Detect which cell encompasses the target text, then output its [x, y] center coordinate. 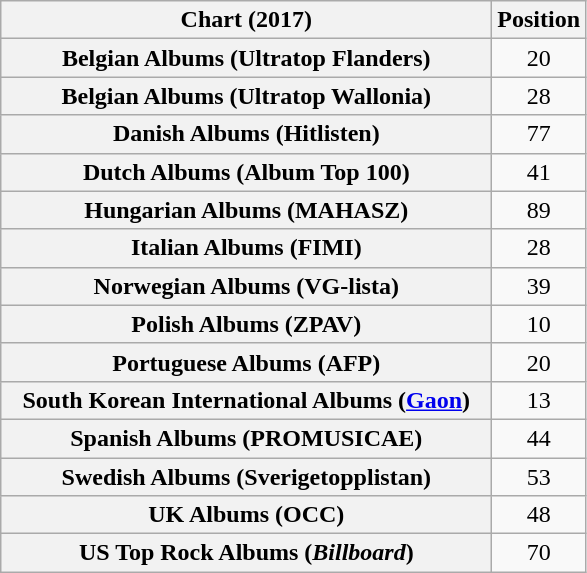
Chart (2017) [246, 20]
44 [539, 438]
US Top Rock Albums (Billboard) [246, 553]
Belgian Albums (Ultratop Wallonia) [246, 96]
Portuguese Albums (AFP) [246, 362]
Danish Albums (Hitlisten) [246, 134]
77 [539, 134]
Norwegian Albums (VG-lista) [246, 286]
Belgian Albums (Ultratop Flanders) [246, 58]
39 [539, 286]
Position [539, 20]
Italian Albums (FIMI) [246, 248]
UK Albums (OCC) [246, 515]
10 [539, 324]
89 [539, 210]
Dutch Albums (Album Top 100) [246, 172]
Polish Albums (ZPAV) [246, 324]
South Korean International Albums (Gaon) [246, 400]
70 [539, 553]
48 [539, 515]
Spanish Albums (PROMUSICAE) [246, 438]
41 [539, 172]
Swedish Albums (Sverigetopplistan) [246, 477]
53 [539, 477]
13 [539, 400]
Hungarian Albums (MAHASZ) [246, 210]
